Return the [X, Y] coordinate for the center point of the cell that contains the specified text.  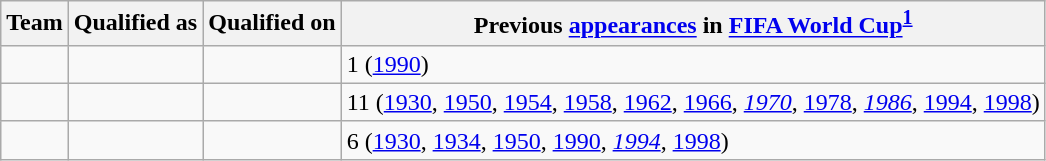
Previous appearances in FIFA World Cup1 [693, 24]
Qualified as [135, 24]
6 (1930, 1934, 1950, 1990, 1994, 1998) [693, 140]
11 (1930, 1950, 1954, 1958, 1962, 1966, 1970, 1978, 1986, 1994, 1998) [693, 102]
Qualified on [272, 24]
1 (1990) [693, 64]
Team [35, 24]
